Return the [x, y] coordinate for the center point of the cell that contains the specified text.  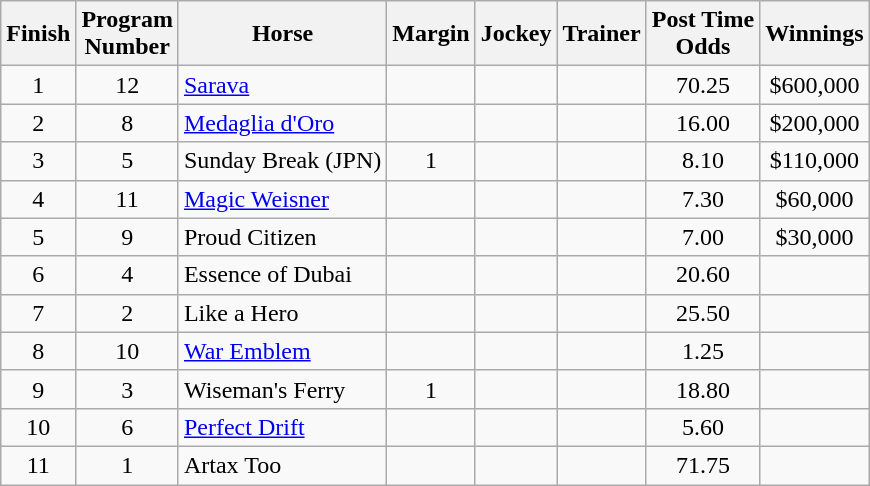
7.30 [703, 199]
Sunday Break (JPN) [282, 161]
Post TimeOdds [703, 34]
Like a Hero [282, 313]
5.60 [703, 427]
7 [38, 313]
$110,000 [814, 161]
70.25 [703, 85]
$200,000 [814, 123]
ProgramNumber [128, 34]
25.50 [703, 313]
Horse [282, 34]
20.60 [703, 275]
Finish [38, 34]
Sarava [282, 85]
18.80 [703, 389]
Essence of Dubai [282, 275]
$60,000 [814, 199]
Jockey [516, 34]
7.00 [703, 237]
Medaglia d'Oro [282, 123]
12 [128, 85]
$600,000 [814, 85]
Proud Citizen [282, 237]
Trainer [602, 34]
8.10 [703, 161]
$30,000 [814, 237]
Margin [431, 34]
War Emblem [282, 351]
Perfect Drift [282, 427]
Artax Too [282, 465]
71.75 [703, 465]
1.25 [703, 351]
Wiseman's Ferry [282, 389]
16.00 [703, 123]
Winnings [814, 34]
Magic Weisner [282, 199]
